Extract the [x, y] coordinate from the center of the cell holding the provided text.  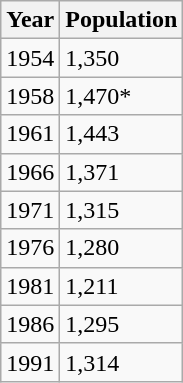
1991 [30, 362]
1954 [30, 58]
1,443 [122, 134]
Year [30, 20]
1971 [30, 210]
1,280 [122, 248]
1,470* [122, 96]
Population [122, 20]
1,315 [122, 210]
1976 [30, 248]
1,371 [122, 172]
1986 [30, 324]
1961 [30, 134]
1,314 [122, 362]
1,350 [122, 58]
1958 [30, 96]
1,295 [122, 324]
1981 [30, 286]
1,211 [122, 286]
1966 [30, 172]
